Pinpoint the cell where the given text exists, returning its [x, y] midpoint coordinate. 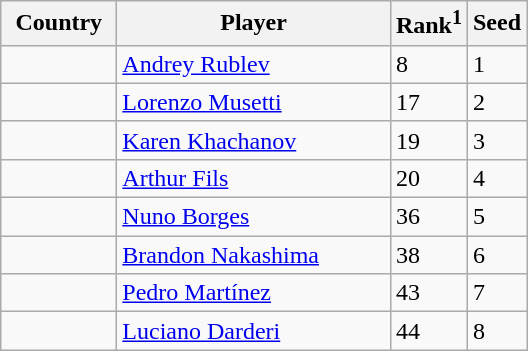
36 [428, 217]
Country [59, 24]
Pedro Martínez [254, 293]
2 [496, 102]
17 [428, 102]
Nuno Borges [254, 217]
19 [428, 140]
43 [428, 293]
5 [496, 217]
Rank1 [428, 24]
Karen Khachanov [254, 140]
4 [496, 178]
Brandon Nakashima [254, 255]
38 [428, 255]
1 [496, 64]
3 [496, 140]
Lorenzo Musetti [254, 102]
Andrey Rublev [254, 64]
6 [496, 255]
20 [428, 178]
Arthur Fils [254, 178]
Seed [496, 24]
44 [428, 331]
7 [496, 293]
Player [254, 24]
Luciano Darderi [254, 331]
